Find where the given text appears and provide that cell's center as (X, Y) coordinate. 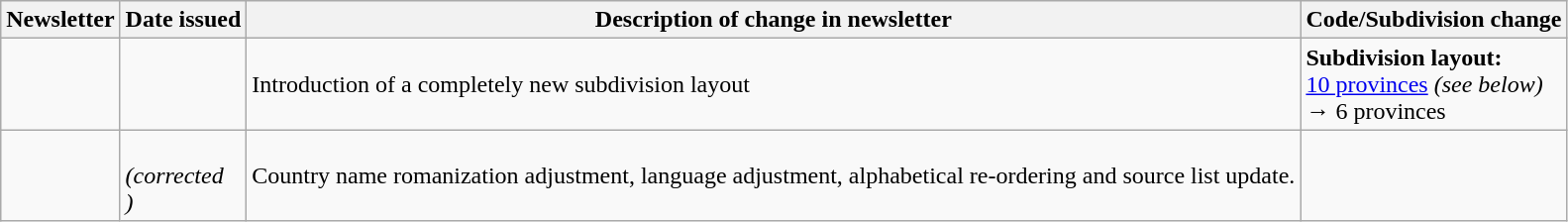
Subdivision layout: 10 provinces (see below) → 6 provinces (1434, 84)
Country name romanization adjustment, language adjustment, alphabetical re-ordering and source list update. (774, 175)
(corrected ) (183, 175)
Description of change in newsletter (774, 20)
Date issued (183, 20)
Introduction of a completely new subdivision layout (774, 84)
Code/Subdivision change (1434, 20)
Newsletter (60, 20)
